Find where the given text appears and provide that cell's center as (x, y) coordinate. 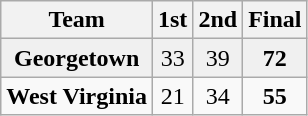
55 (275, 96)
39 (218, 58)
21 (172, 96)
West Virginia (77, 96)
72 (275, 58)
33 (172, 58)
34 (218, 96)
1st (172, 20)
Georgetown (77, 58)
Team (77, 20)
2nd (218, 20)
Final (275, 20)
